Detect which cell encompasses the target text, then output its (X, Y) center coordinate. 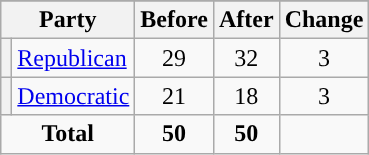
After (246, 20)
Before (174, 20)
Republican (74, 58)
Democratic (74, 96)
32 (246, 58)
Party (68, 20)
21 (174, 96)
29 (174, 58)
Change (324, 20)
Total (68, 134)
18 (246, 96)
